Determine the [x, y] coordinate at the center of the cell enclosing the given text.  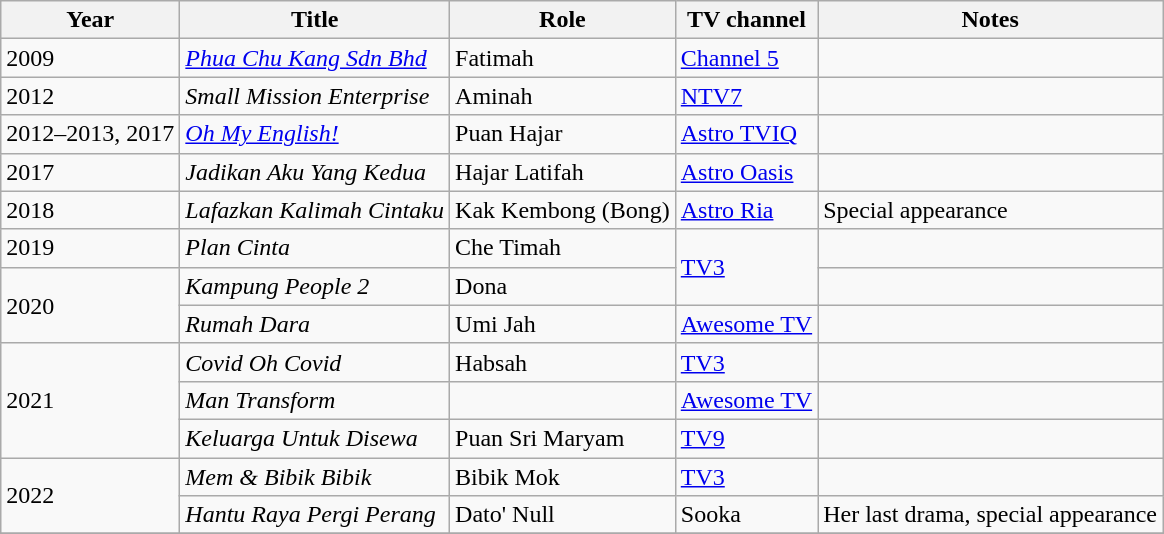
Kampung People 2 [315, 286]
Jadikan Aku Yang Kedua [315, 172]
Hajar Latifah [563, 172]
Lafazkan Kalimah Cintaku [315, 210]
Umi Jah [563, 324]
Puan Hajar [563, 134]
Mem & Bibik Bibik [315, 477]
Dato' Null [563, 515]
Astro TVIQ [746, 134]
2012 [90, 96]
2009 [90, 58]
2018 [90, 210]
Plan Cinta [315, 248]
Astro Oasis [746, 172]
Che Timah [563, 248]
TV9 [746, 438]
Keluarga Untuk Disewa [315, 438]
Title [315, 20]
Phua Chu Kang Sdn Bhd [315, 58]
Year [90, 20]
2020 [90, 305]
Puan Sri Maryam [563, 438]
TV channel [746, 20]
Hantu Raya Pergi Perang [315, 515]
Habsah [563, 362]
2022 [90, 496]
Role [563, 20]
Her last drama, special appearance [990, 515]
Bibik Mok [563, 477]
Rumah Dara [315, 324]
Man Transform [315, 400]
2012–2013, 2017 [90, 134]
Astro Ria [746, 210]
2019 [90, 248]
Oh My English! [315, 134]
2017 [90, 172]
2021 [90, 400]
Small Mission Enterprise [315, 96]
Fatimah [563, 58]
Covid Oh Covid [315, 362]
Channel 5 [746, 58]
Aminah [563, 96]
Kak Kembong (Bong) [563, 210]
Special appearance [990, 210]
Sooka [746, 515]
Notes [990, 20]
Dona [563, 286]
NTV7 [746, 96]
